Find where the given text appears and provide that cell's center as (x, y) coordinate. 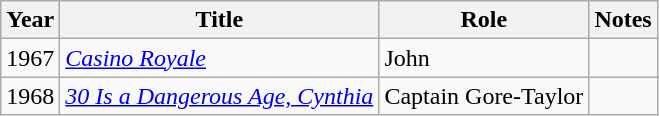
Notes (623, 20)
Role (484, 20)
Year (30, 20)
30 Is a Dangerous Age, Cynthia (220, 96)
Casino Royale (220, 58)
Title (220, 20)
1967 (30, 58)
John (484, 58)
Captain Gore-Taylor (484, 96)
1968 (30, 96)
